From the cell containing the given text, extract its center point as [x, y] coordinate. 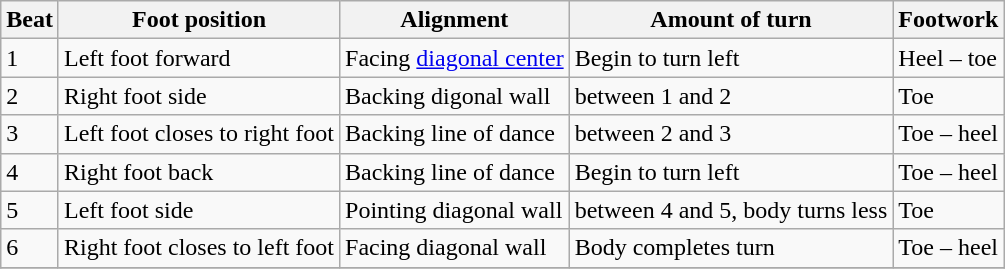
between 4 and 5, body turns less [731, 210]
Foot position [198, 20]
6 [30, 248]
3 [30, 134]
between 1 and 2 [731, 96]
Amount of turn [731, 20]
Facing diagonal center [455, 58]
Footwork [948, 20]
Heel – toe [948, 58]
Right foot back [198, 172]
between 2 and 3 [731, 134]
Beat [30, 20]
4 [30, 172]
Left foot forward [198, 58]
Right foot closes to left foot [198, 248]
1 [30, 58]
Backing digonal wall [455, 96]
5 [30, 210]
Alignment [455, 20]
Left foot closes to right foot [198, 134]
Body completes turn [731, 248]
Right foot side [198, 96]
Pointing diagonal wall [455, 210]
Facing diagonal wall [455, 248]
2 [30, 96]
Left foot side [198, 210]
